Output the [X, Y] coordinate of the center of the cell containing the given text.  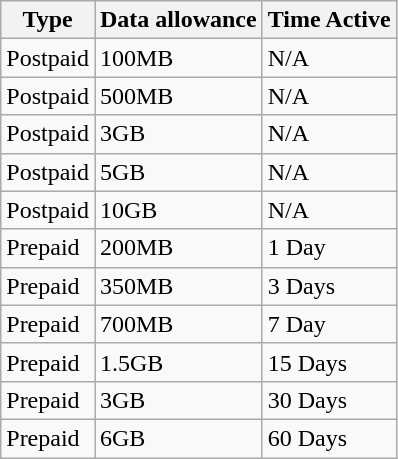
350MB [178, 286]
3 Days [329, 286]
Data allowance [178, 20]
10GB [178, 210]
5GB [178, 172]
Type [48, 20]
7 Day [329, 324]
60 Days [329, 438]
30 Days [329, 400]
200MB [178, 248]
Time Active [329, 20]
100MB [178, 58]
6GB [178, 438]
500MB [178, 96]
15 Days [329, 362]
700MB [178, 324]
1 Day [329, 248]
1.5GB [178, 362]
